Return [X, Y] of the center of cell containing provided text 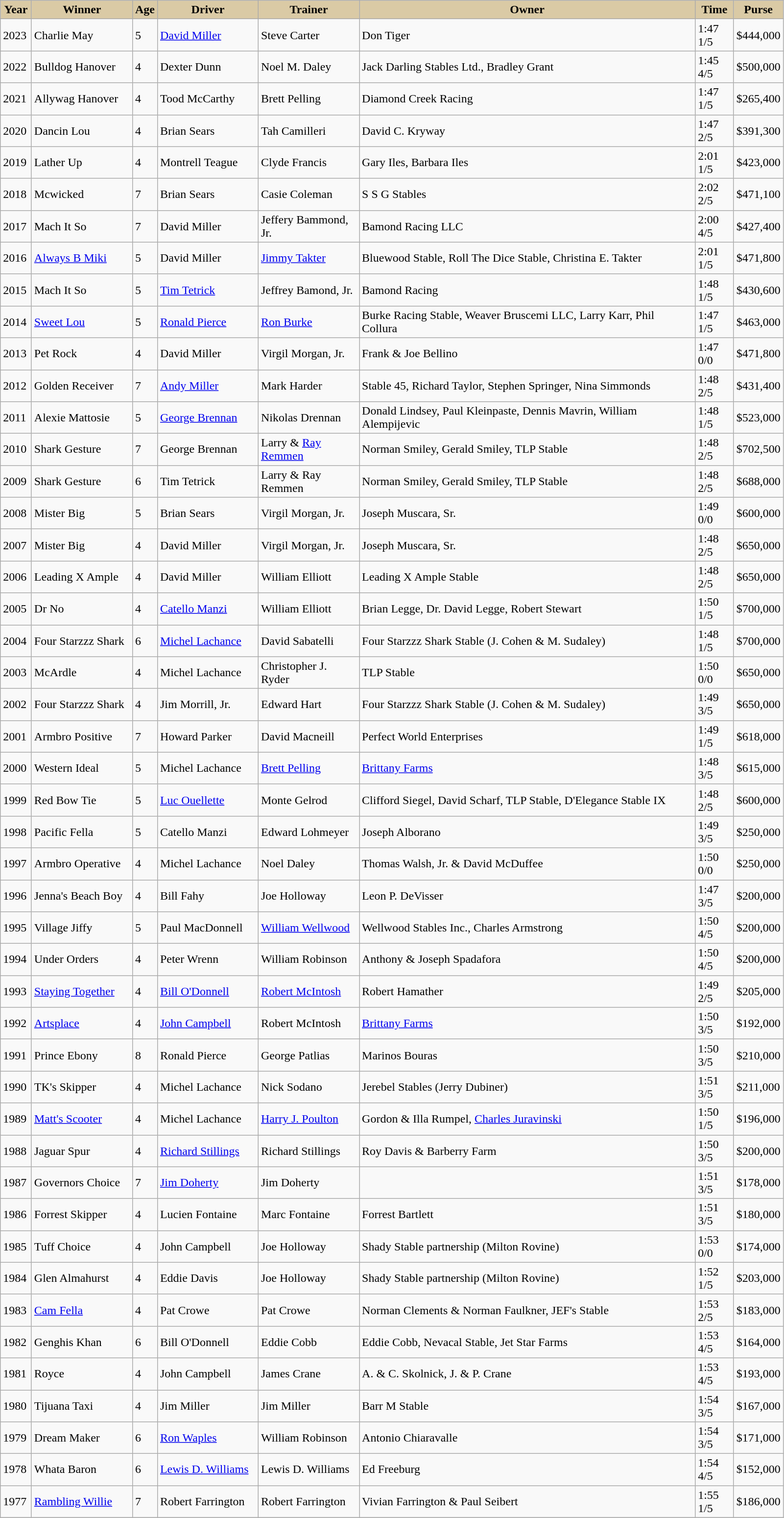
$164,000 [758, 1342]
2011 [16, 417]
$430,600 [758, 290]
Tijuana Taxi [82, 1405]
Jack Darling Stables Ltd., Bradley Grant [527, 67]
2:00 4/5 [715, 226]
$178,000 [758, 1183]
$265,400 [758, 99]
1988 [16, 1151]
Jaguar Spur [82, 1151]
1981 [16, 1374]
Purse [758, 10]
2015 [16, 290]
Montrell Teague [208, 163]
1:45 4/5 [715, 67]
2021 [16, 99]
Year [16, 10]
Nick Sodano [309, 1087]
$615,000 [758, 768]
2018 [16, 194]
Jeffrey Bamond, Jr. [309, 290]
$391,300 [758, 130]
1987 [16, 1183]
A. & C. Skolnick, J. & P. Crane [527, 1374]
Alexie Mattosie [82, 417]
$167,000 [758, 1405]
Trainer [309, 10]
$152,000 [758, 1470]
Leading X Ample [82, 577]
1980 [16, 1405]
Dream Maker [82, 1438]
1:53 0/0 [715, 1247]
Nikolas Drennan [309, 417]
1:49 2/5 [715, 992]
$203,000 [758, 1278]
Age [145, 10]
Under Orders [82, 959]
1986 [16, 1214]
Burke Racing Stable, Weaver Bruscemi LLC, Larry Karr, Phil Collura [527, 321]
Royce [82, 1374]
Christopher J. Ryder [309, 672]
Tuff Choice [82, 1247]
Armbro Operative [82, 863]
Leon P. DeVisser [527, 896]
1985 [16, 1247]
Bill Fahy [208, 896]
Pacific Fella [82, 832]
Staying Together [82, 992]
Dancin Lou [82, 130]
Robert Hamather [527, 992]
Jim Morrill, Jr. [208, 705]
Red Bow Tie [82, 800]
2005 [16, 609]
Thomas Walsh, Jr. & David McDuffee [527, 863]
Leading X Ample Stable [527, 577]
1:47 3/5 [715, 896]
2007 [16, 545]
James Crane [309, 1374]
1989 [16, 1119]
Bamond Racing [527, 290]
Donald Lindsey, Paul Kleinpaste, Dennis Mavrin, William Alempijevic [527, 417]
2014 [16, 321]
Paul MacDonnell [208, 928]
2022 [16, 67]
$196,000 [758, 1119]
Driver [208, 10]
2019 [16, 163]
Always B Miki [82, 258]
1996 [16, 896]
Casie Coleman [309, 194]
2003 [16, 672]
McArdle [82, 672]
Marinos Bouras [527, 1055]
Brian Legge, Dr. David Legge, Robert Stewart [527, 609]
$205,000 [758, 992]
David Sabatelli [309, 641]
1982 [16, 1342]
1:48 3/5 [715, 768]
1:54 4/5 [715, 1470]
Prince Ebony [82, 1055]
Monte Gelrod [309, 800]
Gordon & Illa Rumpel, Charles Juravinski [527, 1119]
Ron Waples [208, 1438]
Golden Receiver [82, 385]
Norman Clements & Norman Faulkner, JEF's Stable [527, 1310]
Mcwicked [82, 194]
Matt's Scooter [82, 1119]
$210,000 [758, 1055]
$171,000 [758, 1438]
Whata Baron [82, 1470]
1:52 1/5 [715, 1278]
$702,500 [758, 450]
Noel Daley [309, 863]
Edward Lohmeyer [309, 832]
Dexter Dunn [208, 67]
William Wellwood [309, 928]
$523,000 [758, 417]
1:49 0/0 [715, 514]
1979 [16, 1438]
$688,000 [758, 481]
$427,400 [758, 226]
$183,000 [758, 1310]
David Macneill [309, 736]
2013 [16, 354]
2006 [16, 577]
$431,400 [758, 385]
2017 [16, 226]
1978 [16, 1470]
1:53 2/5 [715, 1310]
1991 [16, 1055]
$500,000 [758, 67]
2001 [16, 736]
2002 [16, 705]
Owner [527, 10]
Artsplace [82, 1023]
Lather Up [82, 163]
1992 [16, 1023]
2009 [16, 481]
Cam Fella [82, 1310]
Anthony & Joseph Spadafora [527, 959]
$192,000 [758, 1023]
Wellwood Stables Inc., Charles Armstrong [527, 928]
Clyde Francis [309, 163]
Glen Almahurst [82, 1278]
2016 [16, 258]
Edward Hart [309, 705]
2023 [16, 35]
Governors Choice [82, 1183]
2008 [16, 514]
Eddie Cobb [309, 1342]
Rambling Willie [82, 1501]
1997 [16, 863]
Stable 45, Richard Taylor, Stephen Springer, Nina Simmonds [527, 385]
Western Ideal [82, 768]
Ron Burke [309, 321]
$186,000 [758, 1501]
$180,000 [758, 1214]
2012 [16, 385]
$423,000 [758, 163]
1:47 0/0 [715, 354]
1995 [16, 928]
TK's Skipper [82, 1087]
$193,000 [758, 1374]
Diamond Creek Racing [527, 99]
Sweet Lou [82, 321]
Bluewood Stable, Roll The Dice Stable, Christina E. Takter [527, 258]
Winner [82, 10]
Jerebel Stables (Jerry Dubiner) [527, 1087]
Peter Wrenn [208, 959]
1999 [16, 800]
2004 [16, 641]
Tood McCarthy [208, 99]
Frank & Joe Bellino [527, 354]
Dr No [82, 609]
Howard Parker [208, 736]
Eddie Davis [208, 1278]
Allywag Hanover [82, 99]
Pet Rock [82, 354]
1984 [16, 1278]
Marc Fontaine [309, 1214]
Village Jiffy [82, 928]
2010 [16, 450]
Time [715, 10]
1:55 1/5 [715, 1501]
Jeffery Bammond, Jr. [309, 226]
Perfect World Enterprises [527, 736]
Andy Miller [208, 385]
8 [145, 1055]
1990 [16, 1087]
1993 [16, 992]
Armbro Positive [82, 736]
Steve Carter [309, 35]
2:02 2/5 [715, 194]
2020 [16, 130]
Antonio Chiaravalle [527, 1438]
1998 [16, 832]
Lucien Fontaine [208, 1214]
1:49 1/5 [715, 736]
Gary Iles, Barbara Iles [527, 163]
$618,000 [758, 736]
Barr M Stable [527, 1405]
Bulldog Hanover [82, 67]
Noel M. Daley [309, 67]
Forrest Skipper [82, 1214]
Clifford Siegel, David Scharf, TLP Stable, D'Elegance Stable IX [527, 800]
Forrest Bartlett [527, 1214]
Jimmy Takter [309, 258]
$444,000 [758, 35]
2000 [16, 768]
George Patlias [309, 1055]
Eddie Cobb, Nevacal Stable, Jet Star Farms [527, 1342]
Don Tiger [527, 35]
Joseph Alborano [527, 832]
$463,000 [758, 321]
$471,100 [758, 194]
Ed Freeburg [527, 1470]
Charlie May [82, 35]
$211,000 [758, 1087]
1:47 2/5 [715, 130]
1983 [16, 1310]
Jenna's Beach Boy [82, 896]
Mark Harder [309, 385]
Tah Camilleri [309, 130]
TLP Stable [527, 672]
1977 [16, 1501]
David C. Kryway [527, 130]
Roy Davis & Barberry Farm [527, 1151]
S S G Stables [527, 194]
1994 [16, 959]
$174,000 [758, 1247]
Vivian Farrington & Paul Seibert [527, 1501]
Luc Ouellette [208, 800]
Bamond Racing LLC [527, 226]
Harry J. Poulton [309, 1119]
Genghis Khan [82, 1342]
